Provide the [X, Y] coordinate of the cell's center where the given text is located.  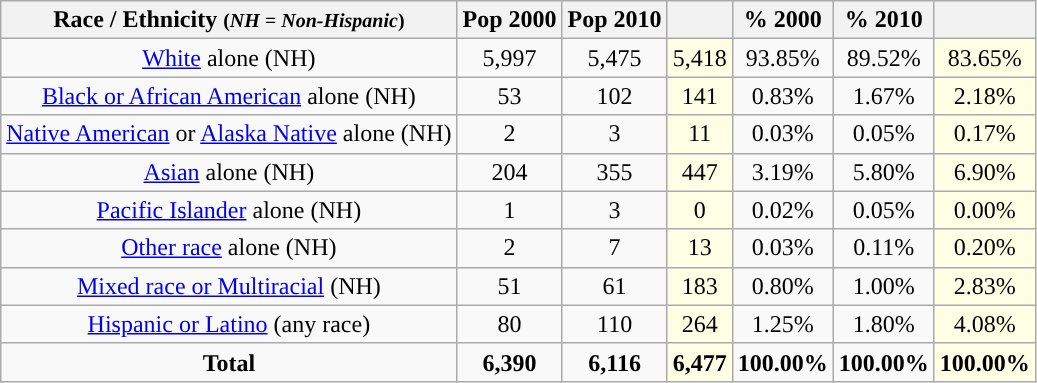
11 [700, 134]
6,477 [700, 362]
5,997 [510, 58]
355 [614, 172]
83.65% [984, 58]
447 [700, 172]
264 [700, 324]
204 [510, 172]
Asian alone (NH) [229, 172]
141 [700, 96]
13 [700, 248]
110 [614, 324]
1.25% [782, 324]
Hispanic or Latino (any race) [229, 324]
0.17% [984, 134]
51 [510, 286]
5,475 [614, 58]
White alone (NH) [229, 58]
Black or African American alone (NH) [229, 96]
Mixed race or Multiracial (NH) [229, 286]
5,418 [700, 58]
Pop 2010 [614, 20]
6,390 [510, 362]
0.02% [782, 210]
Pacific Islander alone (NH) [229, 210]
80 [510, 324]
0.00% [984, 210]
Race / Ethnicity (NH = Non-Hispanic) [229, 20]
7 [614, 248]
183 [700, 286]
0 [700, 210]
2.18% [984, 96]
2.83% [984, 286]
0.11% [884, 248]
4.08% [984, 324]
6.90% [984, 172]
1.00% [884, 286]
6,116 [614, 362]
1.80% [884, 324]
0.80% [782, 286]
Native American or Alaska Native alone (NH) [229, 134]
% 2010 [884, 20]
Other race alone (NH) [229, 248]
102 [614, 96]
% 2000 [782, 20]
3.19% [782, 172]
5.80% [884, 172]
93.85% [782, 58]
1.67% [884, 96]
1 [510, 210]
0.83% [782, 96]
53 [510, 96]
89.52% [884, 58]
0.20% [984, 248]
Pop 2000 [510, 20]
Total [229, 362]
61 [614, 286]
